Extract the [X, Y] coordinate from the center of the cell holding the provided text.  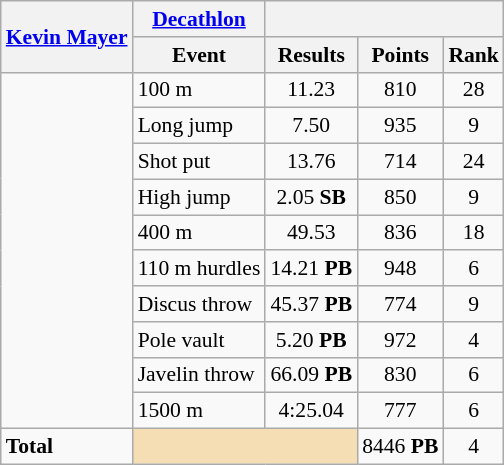
972 [400, 340]
28 [474, 90]
Javelin throw [200, 375]
830 [400, 375]
High jump [200, 197]
Event [200, 55]
714 [400, 162]
66.09 PB [311, 375]
14.21 PB [311, 269]
1500 m [200, 411]
935 [400, 126]
Total [67, 447]
11.23 [311, 90]
810 [400, 90]
Long jump [200, 126]
Pole vault [200, 340]
18 [474, 233]
110 m hurdles [200, 269]
Discus throw [200, 304]
8446 PB [400, 447]
836 [400, 233]
Kevin Mayer [67, 36]
13.76 [311, 162]
400 m [200, 233]
45.37 PB [311, 304]
2.05 SB [311, 197]
948 [400, 269]
Points [400, 55]
5.20 PB [311, 340]
4:25.04 [311, 411]
7.50 [311, 126]
777 [400, 411]
Results [311, 55]
Shot put [200, 162]
Rank [474, 55]
850 [400, 197]
49.53 [311, 233]
100 m [200, 90]
24 [474, 162]
774 [400, 304]
Decathlon [200, 19]
